Locate the cell with the specified text and output its (X, Y) center coordinate. 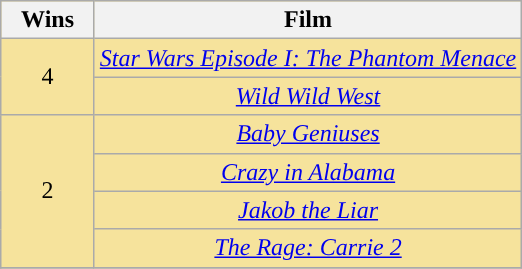
Film (308, 20)
Baby Geniuses (308, 134)
Jakob the Liar (308, 210)
2 (48, 191)
Wild Wild West (308, 96)
Crazy in Alabama (308, 172)
4 (48, 77)
Wins (48, 20)
Star Wars Episode I: The Phantom Menace (308, 58)
The Rage: Carrie 2 (308, 248)
